Capture the cell that displays the provided text and extract its [X, Y] central coordinate. 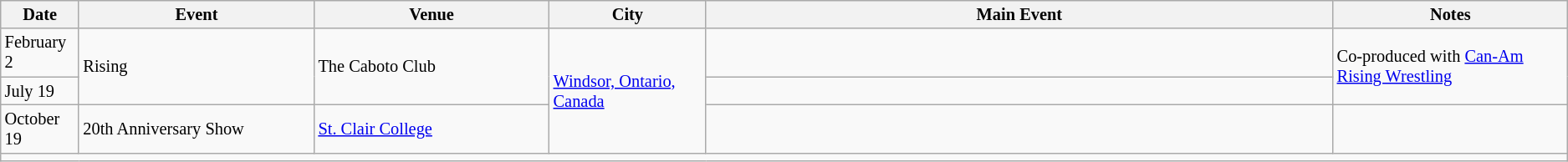
February 2 [40, 53]
Event [196, 14]
St. Clair College [432, 129]
Windsor, Ontario, Canada [627, 90]
City [627, 14]
Date [40, 14]
July 19 [40, 91]
Main Event [1019, 14]
Rising [196, 67]
20th Anniversary Show [196, 129]
October 19 [40, 129]
Co-produced with Can-Am Rising Wrestling [1450, 67]
Notes [1450, 14]
The Caboto Club [432, 67]
Venue [432, 14]
